Search for the cell housing the specified text and yield its (x, y) center coordinate. 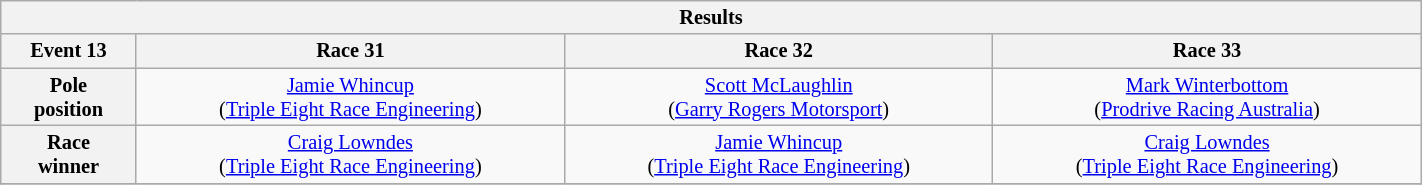
Race 32 (779, 51)
Poleposition (68, 97)
Racewinner (68, 154)
Race 31 (350, 51)
Scott McLaughlin(Garry Rogers Motorsport) (779, 97)
Event 13 (68, 51)
Race 33 (1207, 51)
Results (711, 17)
Mark Winterbottom(Prodrive Racing Australia) (1207, 97)
